Return (x, y) of the center of cell containing provided text 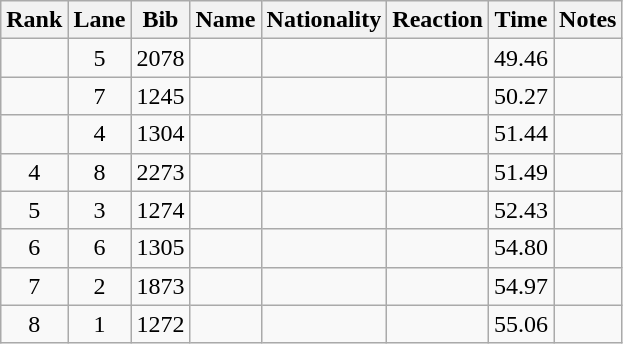
Reaction (438, 20)
Notes (588, 20)
55.06 (520, 324)
Lane (100, 20)
1245 (160, 96)
1274 (160, 210)
54.80 (520, 248)
51.44 (520, 134)
1305 (160, 248)
52.43 (520, 210)
Bib (160, 20)
1873 (160, 286)
51.49 (520, 172)
1304 (160, 134)
2273 (160, 172)
1272 (160, 324)
2078 (160, 58)
Time (520, 20)
54.97 (520, 286)
Name (226, 20)
49.46 (520, 58)
2 (100, 286)
Nationality (324, 20)
1 (100, 324)
50.27 (520, 96)
Rank (34, 20)
3 (100, 210)
